Return (X, Y) of the center of cell containing provided text 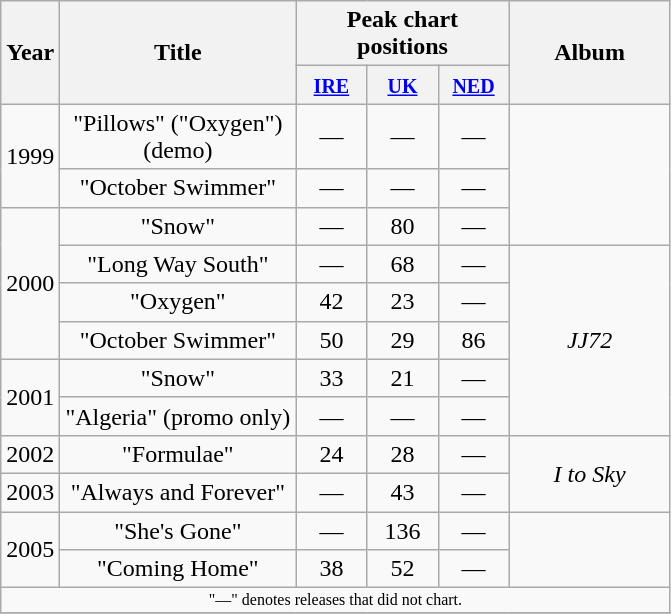
38 (332, 569)
NED (474, 85)
28 (402, 454)
2005 (30, 550)
"Oxygen" (178, 302)
2002 (30, 454)
42 (332, 302)
Album (590, 52)
33 (332, 378)
"Always and Forever" (178, 492)
Year (30, 52)
I to Sky (590, 473)
IRE (332, 85)
52 (402, 569)
"Coming Home" (178, 569)
"Algeria" (promo only) (178, 416)
21 (402, 378)
2001 (30, 397)
1999 (30, 156)
2000 (30, 283)
"Pillows" ("Oxygen") (demo) (178, 136)
136 (402, 531)
"—" denotes releases that did not chart. (336, 600)
29 (402, 340)
50 (332, 340)
"She's Gone" (178, 531)
23 (402, 302)
"Formulae" (178, 454)
2003 (30, 492)
80 (402, 226)
"Long Way South" (178, 264)
UK (402, 85)
86 (474, 340)
43 (402, 492)
Peak chart positions (402, 34)
Title (178, 52)
JJ72 (590, 340)
68 (402, 264)
24 (332, 454)
